Find where the given text appears and provide that cell's center as [X, Y] coordinate. 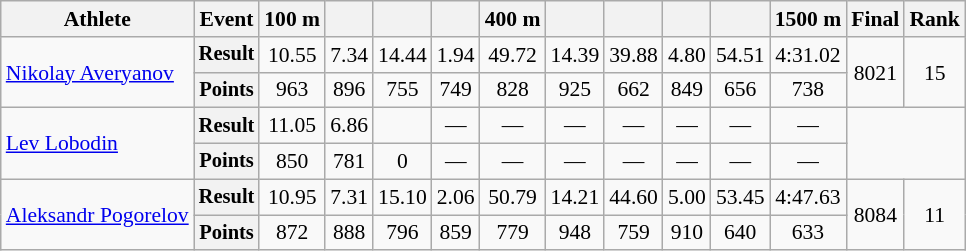
859 [456, 233]
15 [934, 72]
Nikolay Averyanov [98, 72]
781 [349, 162]
4:47.63 [808, 197]
963 [292, 90]
779 [513, 233]
755 [402, 90]
100 m [292, 19]
6.86 [349, 126]
749 [456, 90]
948 [576, 233]
896 [349, 90]
Event [227, 19]
640 [740, 233]
828 [513, 90]
0 [402, 162]
7.31 [349, 197]
1500 m [808, 19]
39.88 [634, 55]
656 [740, 90]
7.34 [349, 55]
Aleksandr Pogorelov [98, 214]
14.44 [402, 55]
14.39 [576, 55]
Final [875, 19]
50.79 [513, 197]
11 [934, 214]
14.21 [576, 197]
54.51 [740, 55]
4.80 [687, 55]
44.60 [634, 197]
849 [687, 90]
633 [808, 233]
10.95 [292, 197]
8084 [875, 214]
8021 [875, 72]
4:31.02 [808, 55]
49.72 [513, 55]
925 [576, 90]
662 [634, 90]
910 [687, 233]
400 m [513, 19]
Athlete [98, 19]
888 [349, 233]
15.10 [402, 197]
53.45 [740, 197]
1.94 [456, 55]
2.06 [456, 197]
10.55 [292, 55]
738 [808, 90]
Rank [934, 19]
759 [634, 233]
872 [292, 233]
850 [292, 162]
5.00 [687, 197]
11.05 [292, 126]
796 [402, 233]
Lev Lobodin [98, 144]
